Output the [x, y] coordinate of the center of the cell containing the given text.  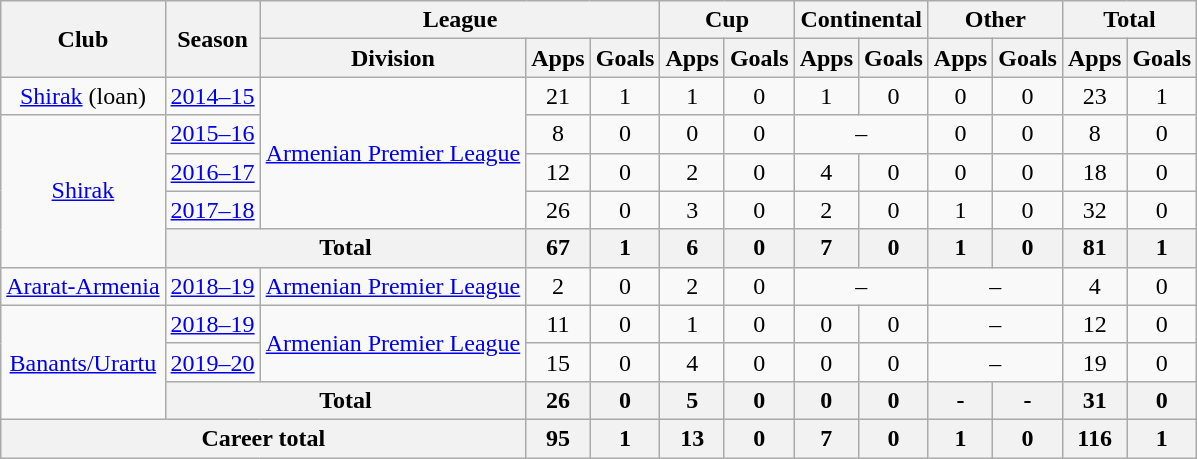
Ararat-Armenia [83, 286]
116 [1094, 438]
5 [692, 400]
Continental [861, 20]
21 [558, 96]
Division [393, 58]
2015–16 [212, 134]
2017–18 [212, 210]
Other [995, 20]
19 [1094, 362]
2014–15 [212, 96]
81 [1094, 248]
32 [1094, 210]
18 [1094, 172]
Cup [727, 20]
95 [558, 438]
11 [558, 324]
31 [1094, 400]
23 [1094, 96]
3 [692, 210]
Banants/Urartu [83, 362]
League [460, 20]
Club [83, 39]
Shirak [83, 191]
2019–20 [212, 362]
67 [558, 248]
6 [692, 248]
13 [692, 438]
Career total [264, 438]
Shirak (loan) [83, 96]
2016–17 [212, 172]
Season [212, 39]
15 [558, 362]
